Extract the (x, y) coordinate from the center of the cell holding the provided text.  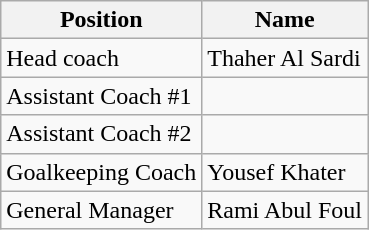
Assistant Coach #1 (102, 96)
Head coach (102, 58)
General Manager (102, 210)
Yousef Khater (285, 172)
Rami Abul Foul (285, 210)
Position (102, 20)
Goalkeeping Coach (102, 172)
Thaher Al Sardi (285, 58)
Assistant Coach #2 (102, 134)
Name (285, 20)
